Pinpoint the cell where the given text exists, returning its (X, Y) midpoint coordinate. 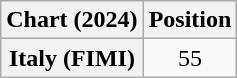
Italy (FIMI) (72, 58)
Position (190, 20)
Chart (2024) (72, 20)
55 (190, 58)
